Detect which cell encompasses the target text, then output its [x, y] center coordinate. 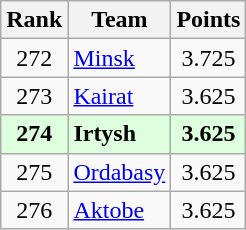
Team [120, 20]
273 [34, 96]
Points [208, 20]
Ordabasy [120, 172]
Aktobe [120, 210]
275 [34, 172]
Rank [34, 20]
Minsk [120, 58]
Irtysh [120, 134]
276 [34, 210]
274 [34, 134]
272 [34, 58]
3.725 [208, 58]
Kairat [120, 96]
